Detect which cell encompasses the target text, then output its [X, Y] center coordinate. 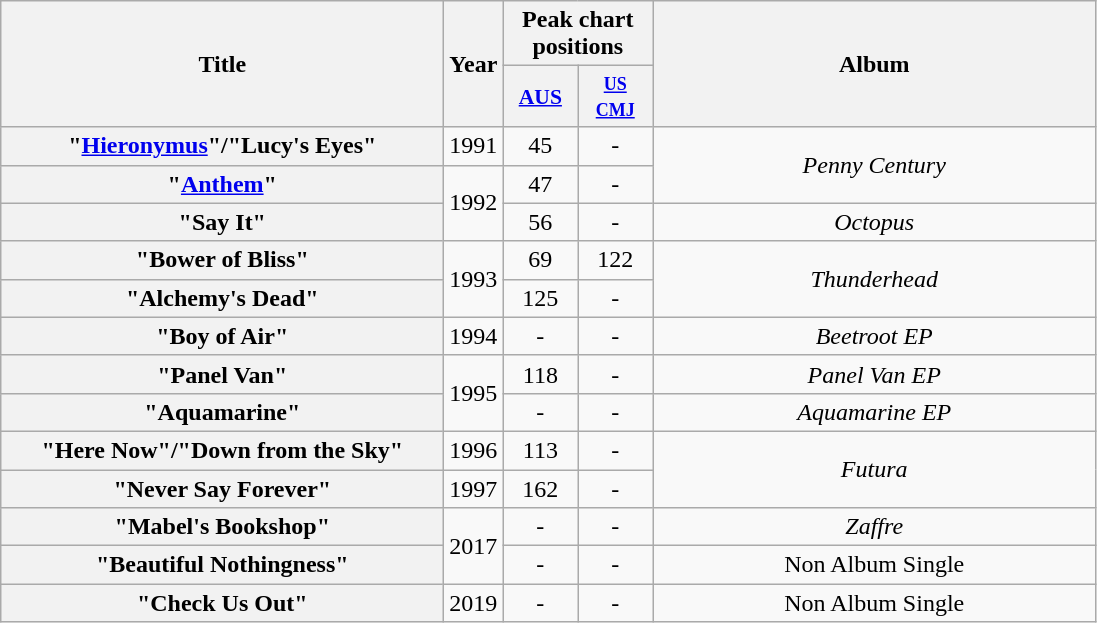
Panel Van EP [874, 374]
US CMJ [616, 96]
2019 [474, 603]
45 [540, 146]
Title [222, 64]
2017 [474, 546]
"Beautiful Nothingness" [222, 565]
56 [540, 222]
1992 [474, 203]
"Boy of Air" [222, 336]
162 [540, 489]
Zaffre [874, 527]
122 [616, 260]
118 [540, 374]
"Alchemy's Dead" [222, 298]
113 [540, 450]
Year [474, 64]
"Never Say Forever" [222, 489]
"Hieronymus"/"Lucy's Eyes" [222, 146]
69 [540, 260]
"Bower of Bliss" [222, 260]
Futura [874, 469]
AUS [540, 96]
1997 [474, 489]
Peak chart positions [578, 34]
Beetroot EP [874, 336]
1991 [474, 146]
Aquamarine EP [874, 412]
47 [540, 184]
"Aquamarine" [222, 412]
Penny Century [874, 165]
1996 [474, 450]
Thunderhead [874, 279]
"Anthem" [222, 184]
"Mabel's Bookshop" [222, 527]
Album [874, 64]
"Check Us Out" [222, 603]
1993 [474, 279]
1995 [474, 393]
1994 [474, 336]
125 [540, 298]
"Say It" [222, 222]
Octopus [874, 222]
"Panel Van" [222, 374]
"Here Now"/"Down from the Sky" [222, 450]
